Determine the [X, Y] coordinate at the center of the cell enclosing the given text.  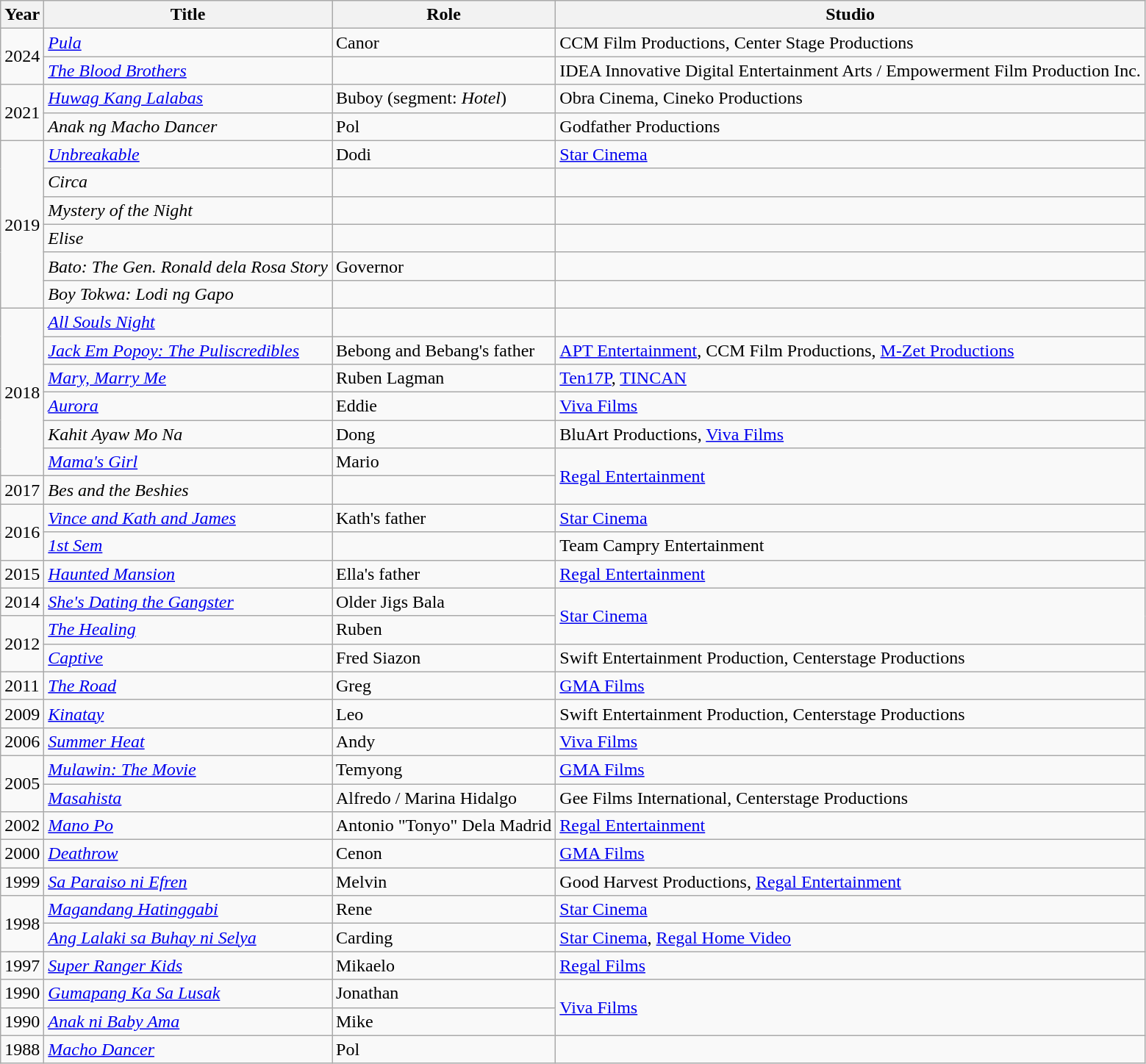
Buboy (segment: Hotel) [444, 98]
Aurora [188, 406]
2017 [22, 490]
Star Cinema, Regal Home Video [850, 938]
Andy [444, 741]
Macho Dancer [188, 1049]
Circa [188, 182]
Ella's father [444, 574]
Bes and the Beshies [188, 490]
1999 [22, 882]
Mikaelo [444, 966]
Pula [188, 43]
Huwag Kang Lalabas [188, 98]
Canor [444, 43]
Greg [444, 686]
CCM Film Productions, Center Stage Productions [850, 43]
Vince and Kath and James [188, 518]
Boy Tokwa: Lodi ng Gapo [188, 294]
Alfredo / Marina Hidalgo [444, 797]
2006 [22, 741]
Antonio "Tonyo" Dela Madrid [444, 826]
Bebong and Bebang's father [444, 351]
Kath's father [444, 518]
1988 [22, 1049]
Summer Heat [188, 741]
Temyong [444, 769]
Gumapang Ka Sa Lusak [188, 993]
2015 [22, 574]
Role [444, 15]
Title [188, 15]
2012 [22, 644]
Leo [444, 713]
2011 [22, 686]
Sa Paraiso ni Efren [188, 882]
Godfather Productions [850, 126]
Captive [188, 658]
BluArt Productions, Viva Films [850, 434]
Bato: The Gen. Ronald dela Rosa Story [188, 266]
2009 [22, 713]
1997 [22, 966]
The Road [188, 686]
Ten17P, TINCAN [850, 378]
2024 [22, 57]
Mama's Girl [188, 462]
Anak ng Macho Dancer [188, 126]
Masahista [188, 797]
IDEA Innovative Digital Entertainment Arts / Empowerment Film Production Inc. [850, 71]
Eddie [444, 406]
Gee Films International, Centerstage Productions [850, 797]
APT Entertainment, CCM Film Productions, M-Zet Productions [850, 351]
2014 [22, 602]
She's Dating the Gangster [188, 602]
Super Ranger Kids [188, 966]
2016 [22, 532]
Ang Lalaki sa Buhay ni Selya [188, 938]
1st Sem [188, 546]
Cenon [444, 854]
2021 [22, 112]
The Blood Brothers [188, 71]
2018 [22, 392]
Jack Em Popoy: The Puliscredibles [188, 351]
Mystery of the Night [188, 210]
Mike [444, 1021]
Older Jigs Bala [444, 602]
Mulawin: The Movie [188, 769]
Good Harvest Productions, Regal Entertainment [850, 882]
1998 [22, 924]
Deathrow [188, 854]
Elise [188, 238]
Mario [444, 462]
Ruben Lagman [444, 378]
Haunted Mansion [188, 574]
Team Campry Entertainment [850, 546]
Governor [444, 266]
Mary, Marry Me [188, 378]
Dong [444, 434]
Dodi [444, 154]
Kahit Ayaw Mo Na [188, 434]
2019 [22, 224]
Carding [444, 938]
Kinatay [188, 713]
Mano Po [188, 826]
Magandang Hatinggabi [188, 910]
The Healing [188, 630]
Year [22, 15]
All Souls Night [188, 322]
Rene [444, 910]
Regal Films [850, 966]
Fred Siazon [444, 658]
Obra Cinema, Cineko Productions [850, 98]
2000 [22, 854]
Anak ni Baby Ama [188, 1021]
2005 [22, 783]
Ruben [444, 630]
Melvin [444, 882]
2002 [22, 826]
Jonathan [444, 993]
Unbreakable [188, 154]
Studio [850, 15]
